From the cell containing the given text, extract its center point as (x, y) coordinate. 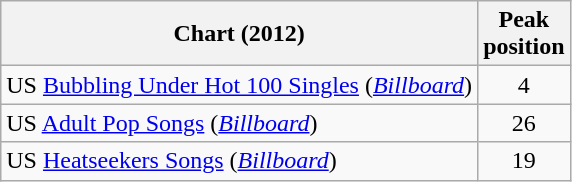
19 (524, 161)
Peakposition (524, 34)
4 (524, 85)
US Adult Pop Songs (Billboard) (240, 123)
US Heatseekers Songs (Billboard) (240, 161)
Chart (2012) (240, 34)
26 (524, 123)
US Bubbling Under Hot 100 Singles (Billboard) (240, 85)
